Locate the cell with the specified text and output its [x, y] center coordinate. 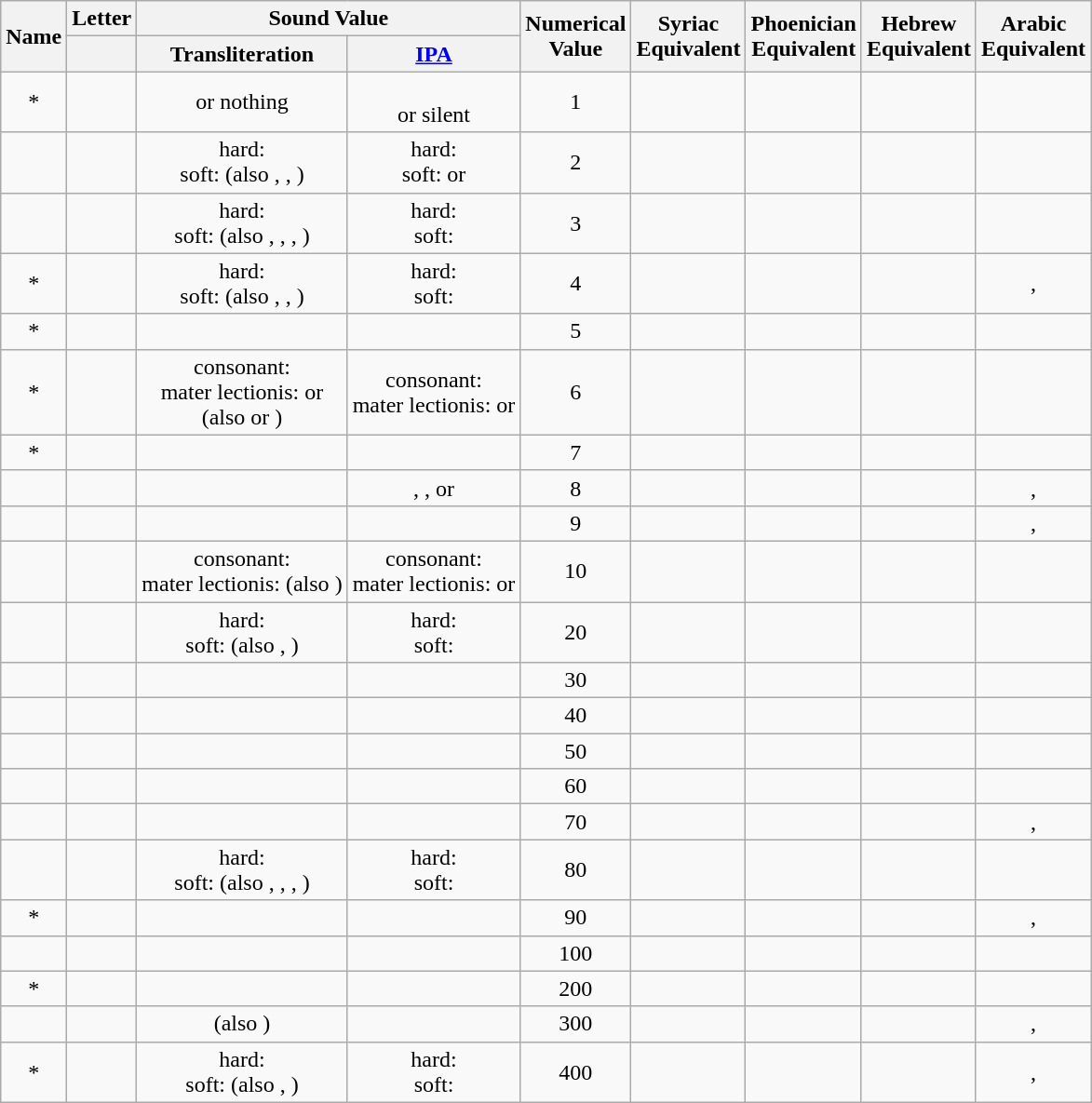
9 [575, 523]
300 [575, 1024]
30 [575, 680]
100 [575, 953]
Sound Value [329, 19]
(also ) [242, 1024]
8 [575, 488]
NumericalValue [575, 36]
2 [575, 162]
hard: soft: or [434, 162]
or silent [434, 102]
400 [575, 1072]
6 [575, 392]
60 [575, 787]
200 [575, 989]
, , or [434, 488]
40 [575, 716]
20 [575, 631]
or nothing [242, 102]
7 [575, 452]
1 [575, 102]
3 [575, 223]
ArabicEquivalent [1033, 36]
Letter [102, 19]
80 [575, 869]
Name [34, 36]
HebrewEquivalent [918, 36]
10 [575, 572]
Transliteration [242, 54]
50 [575, 751]
4 [575, 283]
consonant: mater lectionis: (also ) [242, 572]
70 [575, 822]
consonant: mater lectionis: or (also or ) [242, 392]
IPA [434, 54]
90 [575, 918]
SyriacEquivalent [689, 36]
PhoenicianEquivalent [803, 36]
5 [575, 331]
